Scan for the cell matching the given text and deliver its (X, Y) coordinate at center. 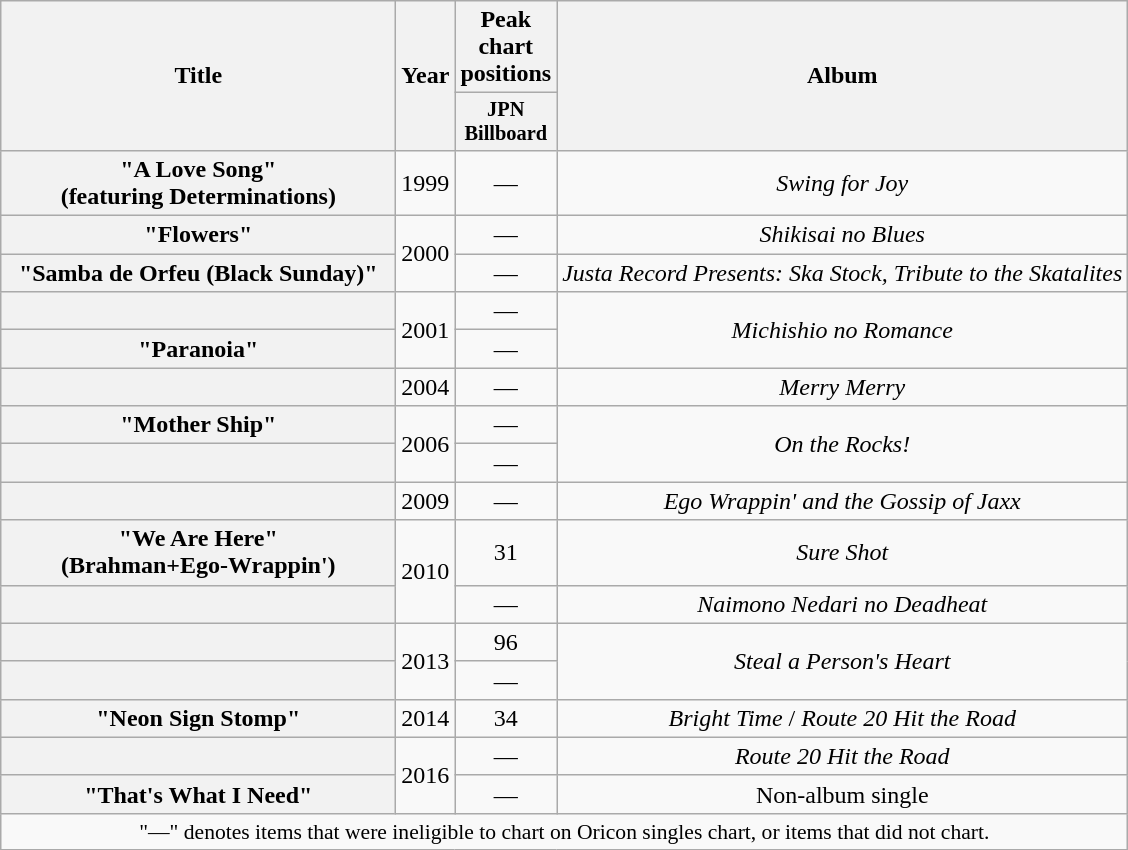
Year (426, 76)
2006 (426, 444)
On the Rocks! (842, 444)
2016 (426, 775)
Swing for Joy (842, 182)
Ego Wrappin' and the Gossip of Jaxx (842, 501)
31 (506, 552)
Route 20 Hit the Road (842, 756)
Album (842, 76)
"Samba de Orfeu (Black Sunday)" (198, 273)
1999 (426, 182)
Peak chart positions (506, 47)
Non-album single (842, 794)
"A Love Song"(featuring Determinations) (198, 182)
JPNBillboard (506, 122)
2014 (426, 718)
Bright Time / Route 20 Hit the Road (842, 718)
Title (198, 76)
96 (506, 642)
2001 (426, 330)
"Flowers" (198, 235)
"Mother Ship" (198, 425)
Michishio no Romance (842, 330)
"Paranoia" (198, 349)
Justa Record Presents: Ska Stock, Tribute to the Skatalites (842, 273)
34 (506, 718)
Shikisai no Blues (842, 235)
2004 (426, 387)
2013 (426, 661)
Naimono Nedari no Deadheat (842, 604)
2000 (426, 254)
"—" denotes items that were ineligible to chart on Oricon singles chart, or items that did not chart. (564, 831)
2010 (426, 572)
2009 (426, 501)
Merry Merry (842, 387)
"Neon Sign Stomp" (198, 718)
Sure Shot (842, 552)
Steal a Person's Heart (842, 661)
"We Are Here"(Brahman+Ego-Wrappin') (198, 552)
"That's What I Need" (198, 794)
